Provide the [X, Y] coordinate of the cell's center where the given text is located.  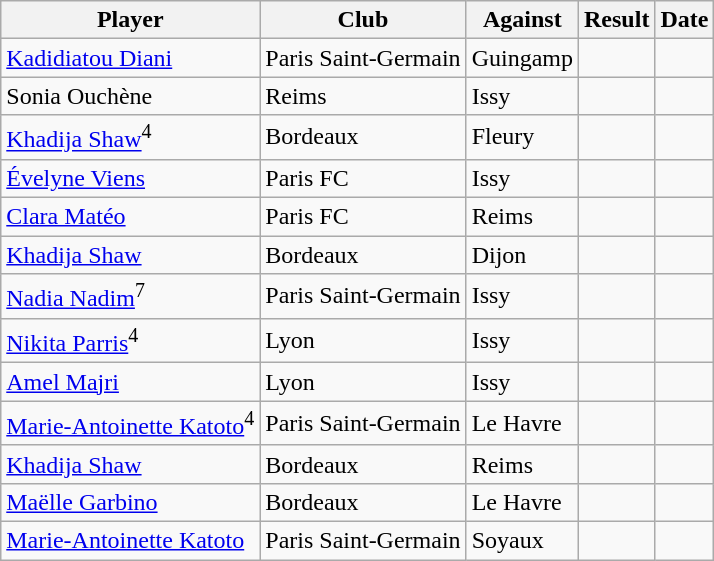
Nikita Parris4 [130, 340]
Player [130, 20]
Marie-Antoinette Katoto [130, 541]
Against [522, 20]
Maëlle Garbino [130, 502]
Soyaux [522, 541]
Amel Majri [130, 382]
Club [363, 20]
Sonia Ouchène [130, 96]
Nadia Nadim7 [130, 296]
Fleury [522, 138]
Évelyne Viens [130, 178]
Clara Matéo [130, 217]
Result [617, 20]
Marie-Antoinette Katoto4 [130, 424]
Kadidiatou Diani [130, 58]
Guingamp [522, 58]
Khadija Shaw4 [130, 138]
Date [684, 20]
Dijon [522, 255]
